From the cell containing the given text, extract its center point as [x, y] coordinate. 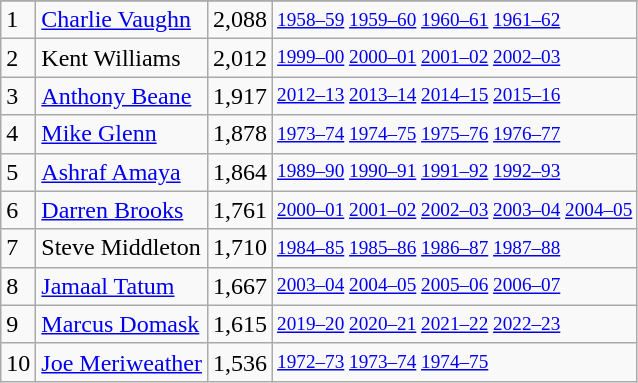
Kent Williams [122, 58]
1 [18, 20]
Marcus Domask [122, 324]
1,878 [240, 134]
3 [18, 96]
7 [18, 248]
Charlie Vaughn [122, 20]
1999–00 2000–01 2001–02 2002–03 [455, 58]
Mike Glenn [122, 134]
1,864 [240, 172]
1984–85 1985–86 1986–87 1987–88 [455, 248]
2003–04 2004–05 2005–06 2006–07 [455, 286]
Darren Brooks [122, 210]
8 [18, 286]
1973–74 1974–75 1975–76 1976–77 [455, 134]
Ashraf Amaya [122, 172]
Steve Middleton [122, 248]
2000–01 2001–02 2002–03 2003–04 2004–05 [455, 210]
1,710 [240, 248]
9 [18, 324]
10 [18, 362]
5 [18, 172]
2,012 [240, 58]
1989–90 1990–91 1991–92 1992–93 [455, 172]
1,761 [240, 210]
2 [18, 58]
1,615 [240, 324]
Joe Meriweather [122, 362]
1,536 [240, 362]
1,667 [240, 286]
1,917 [240, 96]
2019–20 2020–21 2021–22 2022–23 [455, 324]
Jamaal Tatum [122, 286]
6 [18, 210]
2012–13 2013–14 2014–15 2015–16 [455, 96]
1958–59 1959–60 1960–61 1961–62 [455, 20]
1972–73 1973–74 1974–75 [455, 362]
Anthony Beane [122, 96]
2,088 [240, 20]
4 [18, 134]
